Extract the (x, y) coordinate from the center of the cell holding the provided text.  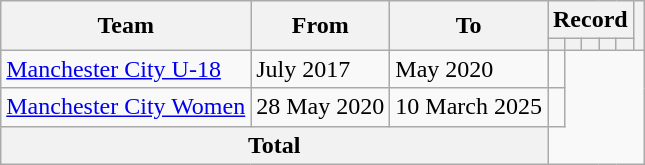
To (469, 26)
Team (126, 26)
July 2017 (320, 69)
May 2020 (469, 69)
10 March 2025 (469, 107)
Record (591, 20)
Manchester City U-18 (126, 69)
Manchester City Women (126, 107)
28 May 2020 (320, 107)
From (320, 26)
Total (274, 145)
